Return [x, y] of the center of cell containing provided text 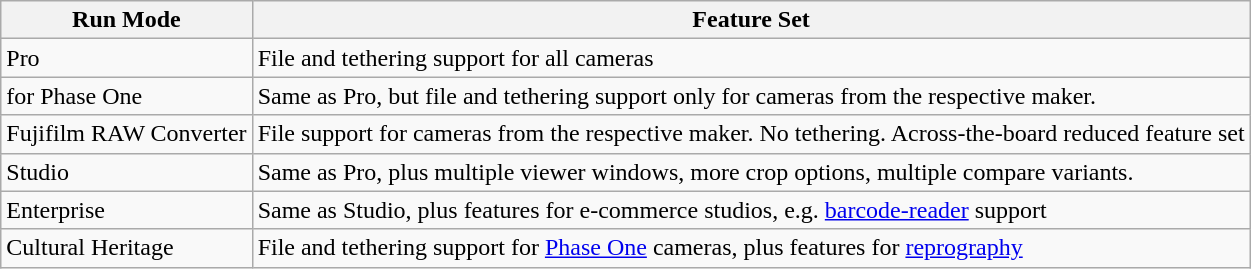
Enterprise [126, 210]
Studio [126, 172]
File support for cameras from the respective maker. No tethering. Across-the-board reduced feature set [751, 134]
Same as Studio, plus features for e-commerce studios, e.g. barcode-reader support [751, 210]
Pro [126, 58]
for Phase One [126, 96]
Fujifilm RAW Converter [126, 134]
File and tethering support for Phase One cameras, plus features for reprography [751, 248]
Feature Set [751, 20]
Same as Pro, plus multiple viewer windows, more crop options, multiple compare variants. [751, 172]
Run Mode [126, 20]
Same as Pro, but file and tethering support only for cameras from the respective maker. [751, 96]
File and tethering support for all cameras [751, 58]
Cultural Heritage [126, 248]
